Provide the (X, Y) coordinate of the cell's center where the given text is located.  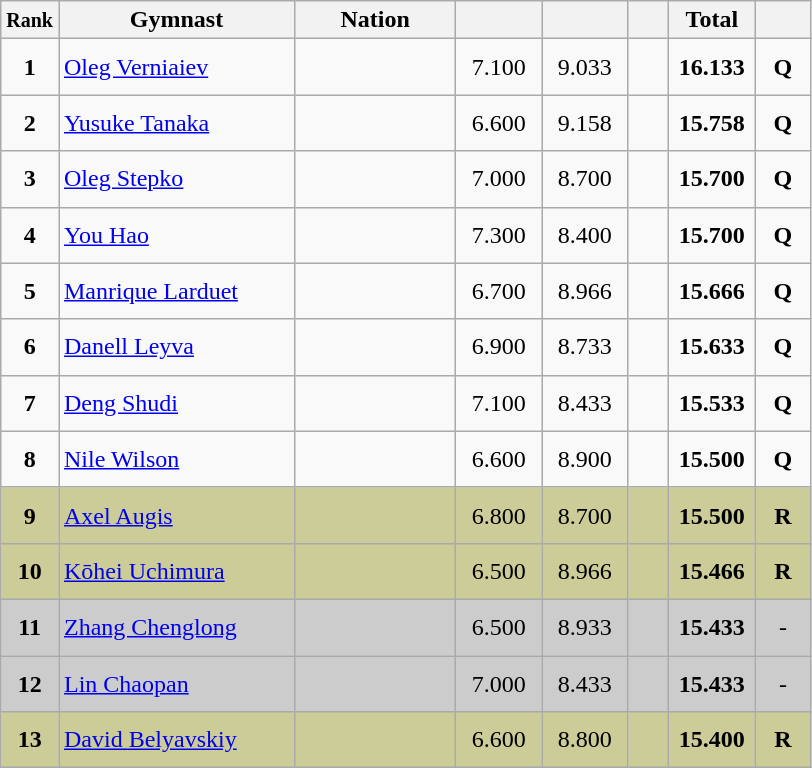
9 (30, 515)
5 (30, 291)
Axel Augis (176, 515)
Oleg Stepko (176, 179)
15.400 (712, 740)
Nation (376, 20)
16.133 (712, 67)
15.633 (712, 347)
6 (30, 347)
6.700 (499, 291)
13 (30, 740)
7.300 (499, 235)
Rank (30, 20)
8.400 (585, 235)
6.900 (499, 347)
Manrique Larduet (176, 291)
9.033 (585, 67)
11 (30, 627)
Lin Chaopan (176, 684)
Nile Wilson (176, 459)
Deng Shudi (176, 403)
8.933 (585, 627)
3 (30, 179)
1 (30, 67)
Gymnast (176, 20)
8.733 (585, 347)
Kōhei Uchimura (176, 571)
Zhang Chenglong (176, 627)
7 (30, 403)
Danell Leyva (176, 347)
You Hao (176, 235)
10 (30, 571)
6.800 (499, 515)
15.758 (712, 123)
8.900 (585, 459)
Yusuke Tanaka (176, 123)
2 (30, 123)
12 (30, 684)
4 (30, 235)
15.533 (712, 403)
8 (30, 459)
9.158 (585, 123)
Total (712, 20)
15.466 (712, 571)
8.800 (585, 740)
Oleg Verniaiev (176, 67)
David Belyavskiy (176, 740)
15.666 (712, 291)
